Identify which cell holds the provided text, then report its (x, y) central coordinate. 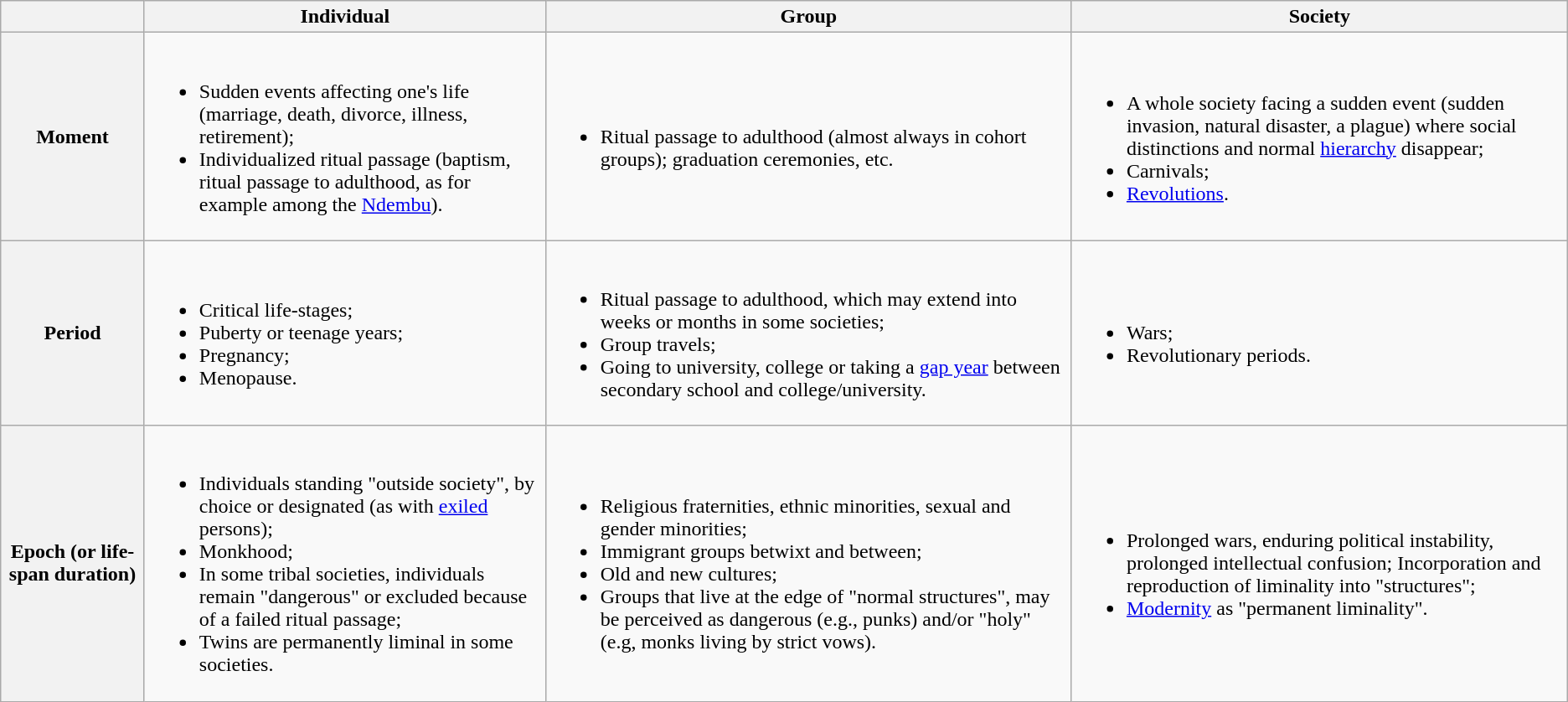
Group (808, 17)
Ritual passage to adulthood (almost always in cohort groups); graduation ceremonies, etc. (808, 137)
Society (1319, 17)
Epoch (or life-span duration) (73, 563)
Critical life-stages;Puberty or teenage years;Pregnancy;Menopause. (345, 333)
Individual (345, 17)
Wars;Revolutionary periods. (1319, 333)
Moment (73, 137)
Period (73, 333)
